Return the (X, Y) coordinate for the center point of the cell that contains the specified text.  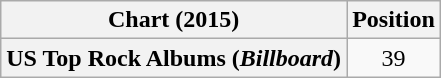
39 (394, 58)
Position (394, 20)
US Top Rock Albums (Billboard) (174, 58)
Chart (2015) (174, 20)
